Scan for the cell matching the given text and deliver its [X, Y] coordinate at center. 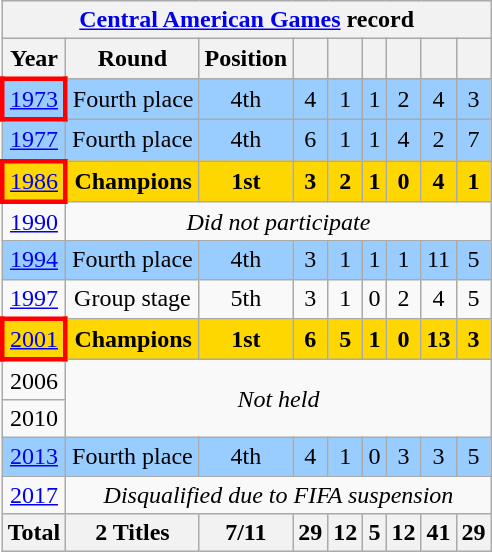
2006 [34, 380]
Group stage [132, 299]
1986 [34, 180]
2017 [34, 495]
7 [474, 140]
2 Titles [132, 533]
5th [246, 299]
1990 [34, 222]
2013 [34, 456]
13 [438, 340]
Central American Games record [246, 20]
Disqualified due to FIFA suspension [278, 495]
1997 [34, 299]
1994 [34, 260]
Year [34, 59]
Round [132, 59]
1973 [34, 98]
7/11 [246, 533]
41 [438, 533]
Not held [278, 399]
Did not participate [278, 222]
2001 [34, 340]
1977 [34, 140]
Position [246, 59]
2010 [34, 418]
Total [34, 533]
11 [438, 260]
